Determine the [X, Y] coordinate at the center of the cell enclosing the given text.  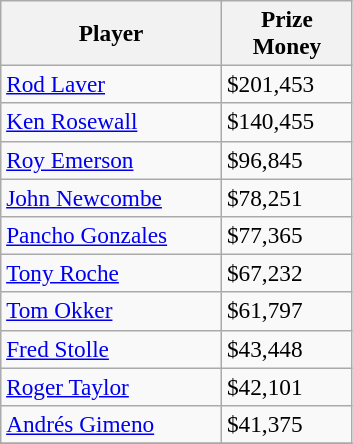
Pancho Gonzales [112, 235]
Fred Stolle [112, 349]
$140,455 [288, 122]
$43,448 [288, 349]
$77,365 [288, 235]
$41,375 [288, 424]
John Newcombe [112, 197]
$67,232 [288, 273]
Player [112, 32]
Prize Money [288, 32]
Ken Rosewall [112, 122]
Roy Emerson [112, 160]
Roger Taylor [112, 386]
$201,453 [288, 84]
Tony Roche [112, 273]
$42,101 [288, 386]
Andrés Gimeno [112, 424]
Rod Laver [112, 84]
$61,797 [288, 311]
$96,845 [288, 160]
$78,251 [288, 197]
Tom Okker [112, 311]
